Pinpoint the cell where the given text exists, returning its [X, Y] midpoint coordinate. 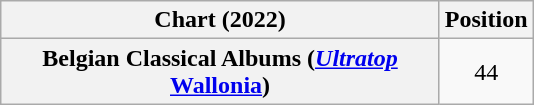
Position [486, 20]
44 [486, 72]
Belgian Classical Albums (Ultratop Wallonia) [220, 72]
Chart (2022) [220, 20]
